Find where the given text appears and provide that cell's center as (x, y) coordinate. 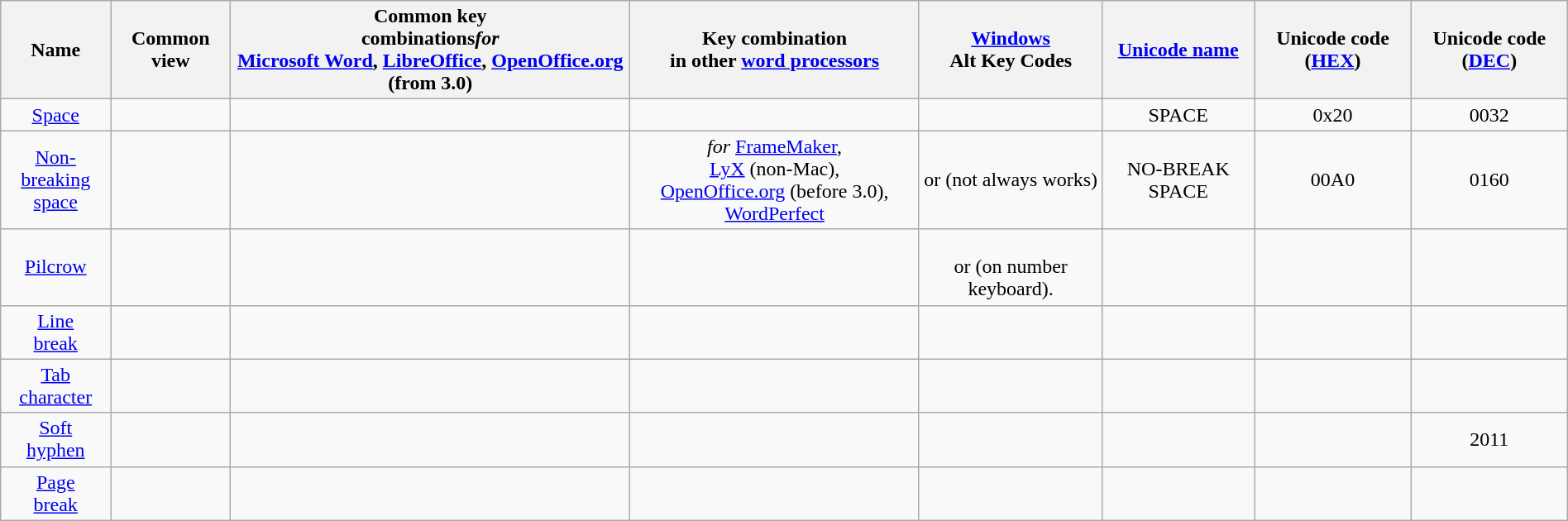
Unicode code (HEX) (1333, 50)
Common keycombinationsforMicrosoft Word, LibreOffice, OpenOffice.org (from 3.0) (430, 50)
0x20 (1333, 115)
WindowsAlt Key Codes (1011, 50)
Non-breakingspace (56, 180)
Key combinationin other word processors (775, 50)
SPACE (1178, 115)
Unicode code (DEC) (1489, 50)
2011 (1489, 440)
Linebreak (56, 332)
Softhyphen (56, 440)
Name (56, 50)
for FrameMaker,LyX (non-Mac),OpenOffice.org (before 3.0), WordPerfect (775, 180)
Pilcrow (56, 267)
00A0 (1333, 180)
0160 (1489, 180)
Common view (170, 50)
Unicode name (1178, 50)
Space (56, 115)
0032 (1489, 115)
Pagebreak (56, 493)
NO-BREAK SPACE (1178, 180)
or (not always works) (1011, 180)
or (on number keyboard). (1011, 267)
Tabcharacter (56, 385)
